Capture the cell that displays the provided text and extract its [x, y] central coordinate. 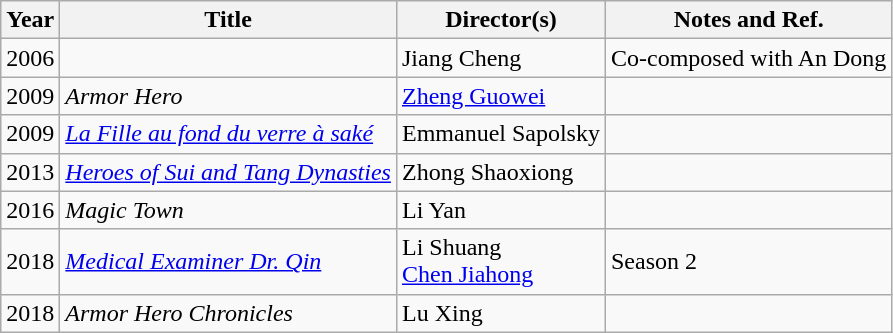
Heroes of Sui and Tang Dynasties [228, 172]
Season 2 [748, 262]
La Fille au fond du verre à saké [228, 134]
Armor Hero Chronicles [228, 313]
Director(s) [500, 20]
Lu Xing [500, 313]
2006 [30, 58]
Medical Examiner Dr. Qin [228, 262]
Emmanuel Sapolsky [500, 134]
Li Yan [500, 210]
Jiang Cheng [500, 58]
Notes and Ref. [748, 20]
2013 [30, 172]
Armor Hero [228, 96]
Zhong Shaoxiong [500, 172]
Li ShuangChen Jiahong [500, 262]
2016 [30, 210]
Zheng Guowei [500, 96]
Year [30, 20]
Title [228, 20]
Magic Town [228, 210]
Co-composed with An Dong [748, 58]
